Identify which cell holds the provided text, then report its [X, Y] central coordinate. 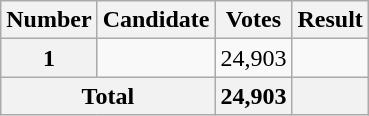
1 [49, 58]
Votes [254, 20]
Number [49, 20]
Total [108, 96]
Result [330, 20]
Candidate [156, 20]
